Extract the [X, Y] coordinate from the center of the cell holding the provided text.  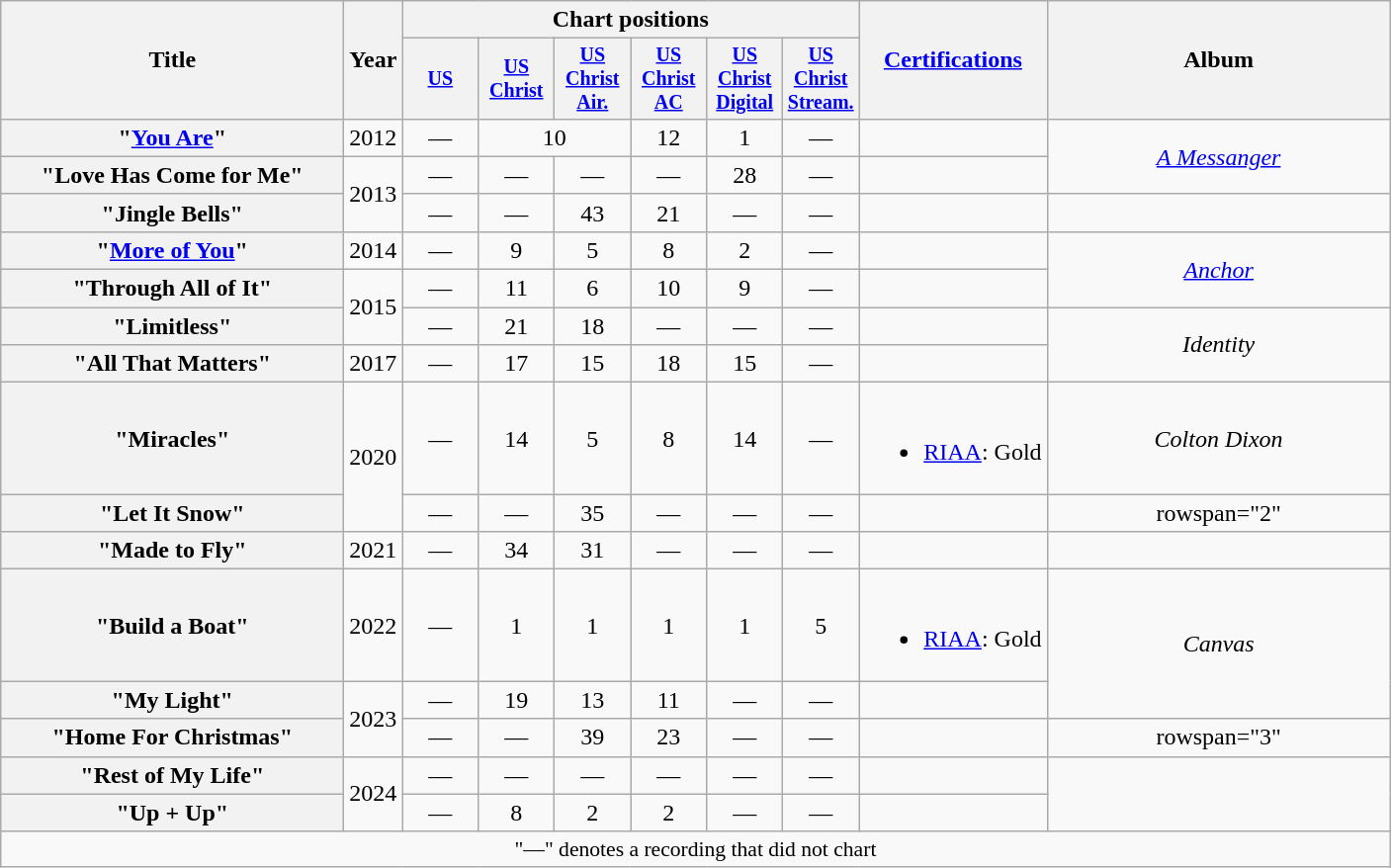
39 [593, 738]
"—" denotes a recording that did not chart [696, 849]
USChrist AC [668, 79]
35 [593, 513]
"You Are" [172, 137]
28 [745, 175]
USChrist [516, 79]
17 [516, 364]
2024 [374, 794]
Anchor [1218, 269]
Certifications [953, 60]
Identity [1218, 345]
"Made to Fly" [172, 551]
12 [668, 137]
US [441, 79]
"Home For Christmas" [172, 738]
31 [593, 551]
"All That Matters" [172, 364]
"Jingle Bells" [172, 213]
2022 [374, 625]
2015 [374, 307]
A Messanger [1218, 156]
2020 [374, 457]
"Through All of It" [172, 289]
USChristStream. [821, 79]
"Limitless" [172, 326]
2023 [374, 719]
USChrist Air. [593, 79]
Album [1218, 60]
2012 [374, 137]
"Rest of My Life" [172, 775]
"Love Has Come for Me" [172, 175]
rowspan="2" [1218, 513]
2021 [374, 551]
"Let It Snow" [172, 513]
2013 [374, 194]
"Build a Boat" [172, 625]
Chart positions [631, 20]
2014 [374, 250]
Year [374, 60]
43 [593, 213]
"My Light" [172, 700]
13 [593, 700]
"Miracles" [172, 439]
USChristDigital [745, 79]
19 [516, 700]
rowspan="3" [1218, 738]
6 [593, 289]
2017 [374, 364]
Title [172, 60]
23 [668, 738]
Colton Dixon [1218, 439]
34 [516, 551]
"More of You" [172, 250]
"Up + Up" [172, 813]
Canvas [1218, 645]
